Output the (x, y) coordinate of the center of the cell containing the given text.  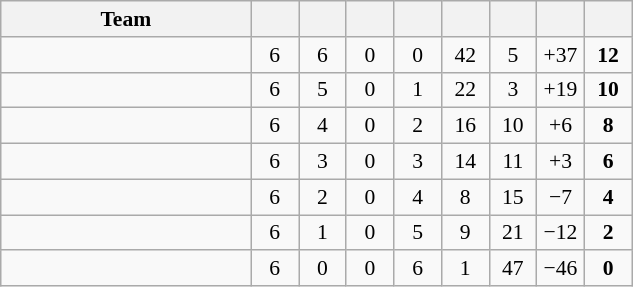
15 (513, 197)
14 (465, 162)
−7 (561, 197)
+6 (561, 126)
9 (465, 233)
Team (126, 19)
11 (513, 162)
42 (465, 55)
22 (465, 90)
+37 (561, 55)
21 (513, 233)
12 (608, 55)
−12 (561, 233)
16 (465, 126)
+19 (561, 90)
47 (513, 269)
−46 (561, 269)
+3 (561, 162)
